For the text-containing cell, return its midpoint in [X, Y] coordinate format. 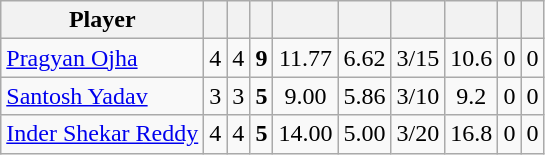
3/10 [418, 96]
9.2 [472, 96]
16.8 [472, 134]
14.00 [306, 134]
Pragyan Ojha [102, 58]
10.6 [472, 58]
Santosh Yadav [102, 96]
11.77 [306, 58]
Inder Shekar Reddy [102, 134]
3/20 [418, 134]
6.62 [364, 58]
5.00 [364, 134]
5.86 [364, 96]
9 [262, 58]
9.00 [306, 96]
3/15 [418, 58]
Player [102, 20]
